From the cell containing the given text, extract its center point as [x, y] coordinate. 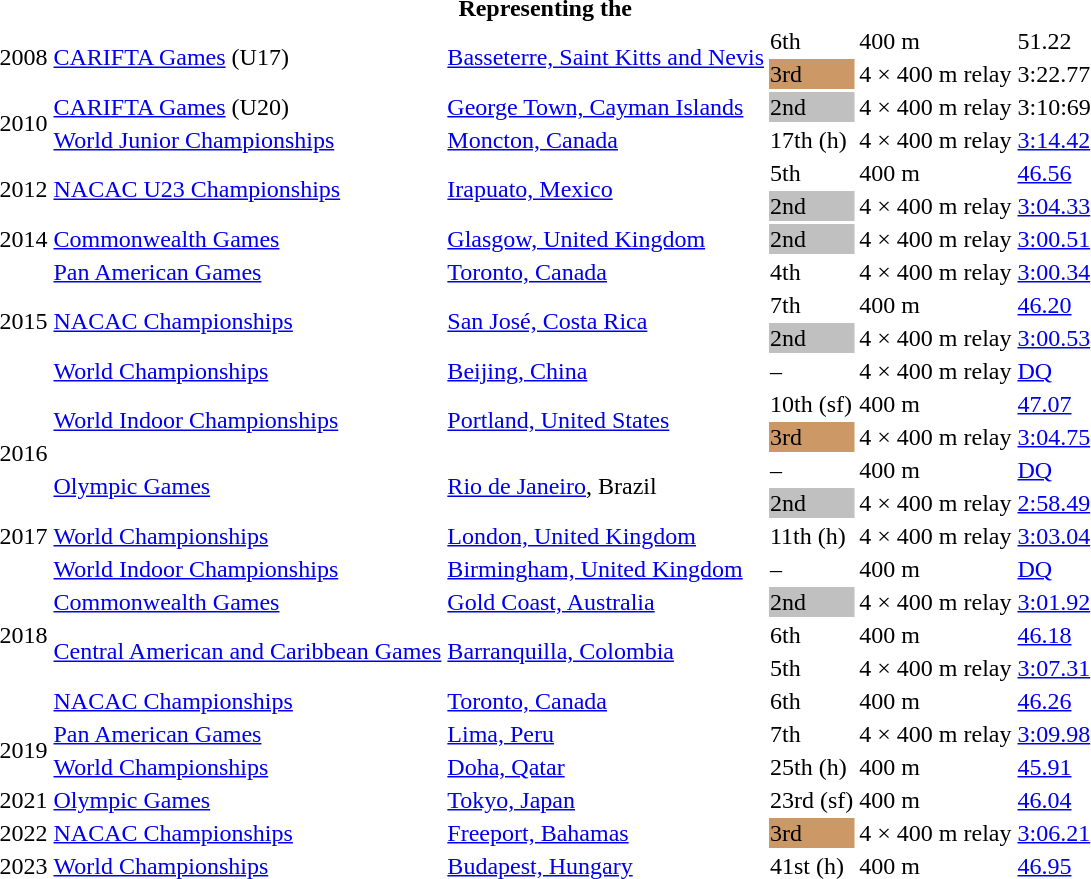
25th (h) [811, 767]
Portland, United States [606, 420]
George Town, Cayman Islands [606, 107]
10th (sf) [811, 404]
Central American and Caribbean Games [248, 652]
Gold Coast, Australia [606, 602]
NACAC U23 Championships [248, 190]
Freeport, Bahamas [606, 833]
17th (h) [811, 140]
San José, Costa Rica [606, 322]
Glasgow, United Kingdom [606, 239]
11th (h) [811, 536]
Birmingham, United Kingdom [606, 569]
23rd (sf) [811, 800]
World Junior Championships [248, 140]
Beijing, China [606, 371]
Lima, Peru [606, 734]
Rio de Janeiro, Brazil [606, 486]
Irapuato, Mexico [606, 190]
CARIFTA Games (U20) [248, 107]
Doha, Qatar [606, 767]
London, United Kingdom [606, 536]
4th [811, 272]
Basseterre, Saint Kitts and Nevis [606, 58]
Moncton, Canada [606, 140]
Tokyo, Japan [606, 800]
Barranquilla, Colombia [606, 652]
CARIFTA Games (U17) [248, 58]
